Detect which cell encompasses the target text, then output its (X, Y) center coordinate. 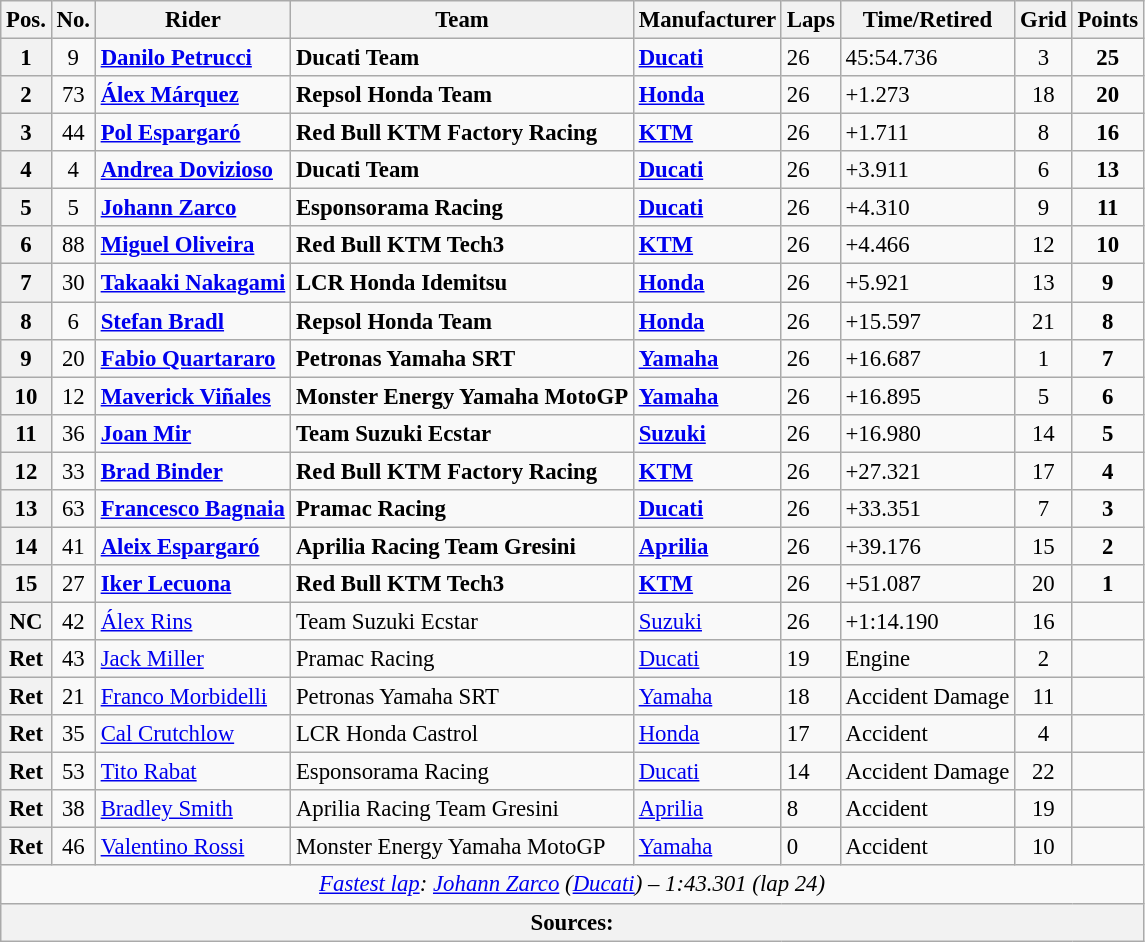
+5.921 (927, 283)
Maverick Viñales (192, 396)
Álex Márquez (192, 95)
Álex Rins (192, 621)
33 (73, 471)
36 (73, 433)
Time/Retired (927, 20)
+33.351 (927, 509)
Points (1108, 20)
+1.711 (927, 133)
Andrea Dovizioso (192, 170)
27 (73, 584)
38 (73, 809)
+51.087 (927, 584)
63 (73, 509)
0 (810, 847)
Aleix Espargaró (192, 546)
Laps (810, 20)
Francesco Bagnaia (192, 509)
35 (73, 734)
Johann Zarco (192, 208)
Brad Binder (192, 471)
Pos. (26, 20)
Danilo Petrucci (192, 58)
41 (73, 546)
Fastest lap: Johann Zarco (Ducati) – 1:43.301 (lap 24) (572, 885)
Engine (927, 659)
Stefan Bradl (192, 321)
+4.310 (927, 208)
42 (73, 621)
Fabio Quartararo (192, 358)
46 (73, 847)
Miguel Oliveira (192, 245)
+16.687 (927, 358)
22 (1044, 772)
+27.321 (927, 471)
Team (462, 20)
Pol Espargaró (192, 133)
No. (73, 20)
LCR Honda Castrol (462, 734)
Sources: (572, 922)
Manufacturer (707, 20)
25 (1108, 58)
+15.597 (927, 321)
LCR Honda Idemitsu (462, 283)
Cal Crutchlow (192, 734)
Iker Lecuona (192, 584)
Valentino Rossi (192, 847)
Bradley Smith (192, 809)
30 (73, 283)
+1:14.190 (927, 621)
73 (73, 95)
53 (73, 772)
+16.895 (927, 396)
+3.911 (927, 170)
Rider (192, 20)
+1.273 (927, 95)
Joan Mir (192, 433)
45:54.736 (927, 58)
Takaaki Nakagami (192, 283)
Tito Rabat (192, 772)
43 (73, 659)
+4.466 (927, 245)
44 (73, 133)
+16.980 (927, 433)
+39.176 (927, 546)
Grid (1044, 20)
Jack Miller (192, 659)
88 (73, 245)
NC (26, 621)
Franco Morbidelli (192, 697)
